From the cell containing the given text, extract its center point as [X, Y] coordinate. 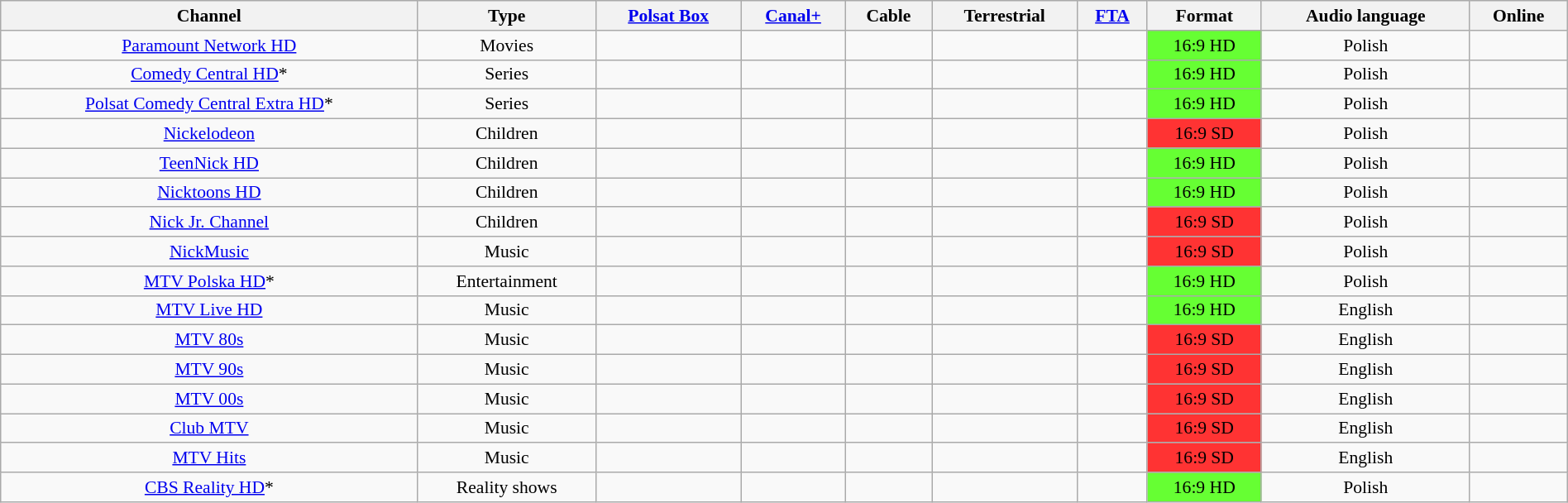
CBS Reality HD* [209, 487]
Polsat Comedy Central Extra HD* [209, 104]
FTA [1112, 16]
Cable [888, 16]
Club MTV [209, 429]
Reality shows [506, 487]
MTV 00s [209, 399]
MTV Polska HD* [209, 281]
NickMusic [209, 251]
Movies [506, 46]
Nickelodeon [209, 134]
Nicktoons HD [209, 193]
Comedy Central HD* [209, 74]
Format [1204, 16]
Polsat Box [668, 16]
Online [1518, 16]
TeenNick HD [209, 163]
Paramount Network HD [209, 46]
MTV 80s [209, 340]
Channel [209, 16]
Entertainment [506, 281]
MTV 90s [209, 370]
MTV Live HD [209, 310]
Type [506, 16]
Canal+ [793, 16]
Nick Jr. Channel [209, 223]
Audio language [1365, 16]
Terrestrial [1004, 16]
MTV Hits [209, 458]
